For the text-containing cell, return its midpoint in [x, y] coordinate format. 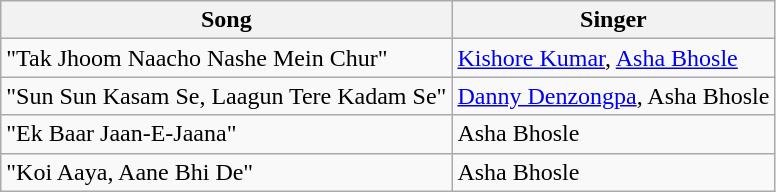
Kishore Kumar, Asha Bhosle [614, 58]
Danny Denzongpa, Asha Bhosle [614, 96]
Song [226, 20]
"Ek Baar Jaan-E-Jaana" [226, 134]
"Sun Sun Kasam Se, Laagun Tere Kadam Se" [226, 96]
"Koi Aaya, Aane Bhi De" [226, 172]
"Tak Jhoom Naacho Nashe Mein Chur" [226, 58]
Singer [614, 20]
